Scan for the cell matching the given text and deliver its (x, y) coordinate at center. 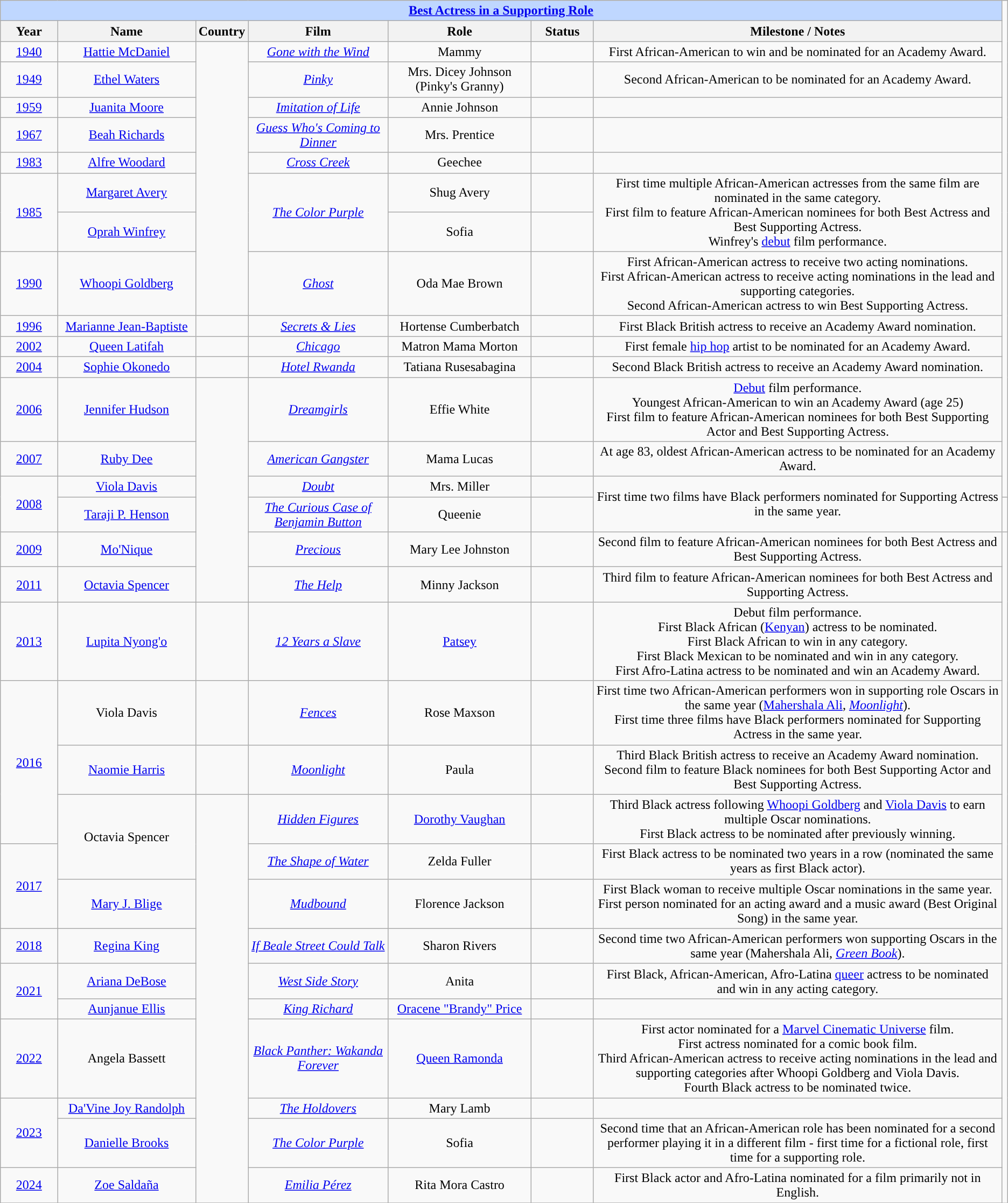
2011 (29, 585)
Mrs. Miller (460, 487)
Second time two African-American performers won supporting Oscars in the same year (Mahershala Ali, Green Book). (797, 946)
Geechee (460, 163)
Guess Who's Coming to Dinner (318, 135)
Mrs. Prentice (460, 135)
Oda Mae Brown (460, 283)
Rita Mora Castro (460, 1186)
Aunjanue Ellis (127, 1009)
Film (318, 31)
First Black, African-American, Afro-Latina queer actress to be nominated and win in any acting category. (797, 981)
Matron Mama Morton (460, 346)
Dreamgirls (318, 409)
1985 (29, 212)
1959 (29, 107)
Mudbound (318, 904)
Mo'Nique (127, 549)
Dorothy Vaughan (460, 819)
Doubt (318, 487)
Danielle Brooks (127, 1143)
Tatiana Rusesabagina (460, 367)
Country (222, 31)
Ethel Waters (127, 80)
Whoopi Goldberg (127, 283)
The Help (318, 585)
1940 (29, 52)
2022 (29, 1058)
At age 83, oldest African-American actress to be nominated for an Academy Award. (797, 459)
Jennifer Hudson (127, 409)
Naomie Harris (127, 770)
2023 (29, 1132)
Queen Ramonda (460, 1058)
First Black actress to be nominated two years in a row (nominated the same years as first Black actor). (797, 862)
The Curious Case of Benjamin Button (318, 515)
Sophie Okonedo (127, 367)
2018 (29, 946)
Oprah Winfrey (127, 232)
2006 (29, 409)
2024 (29, 1186)
2013 (29, 641)
Sharon Rivers (460, 946)
Alfre Woodard (127, 163)
2004 (29, 367)
Da'Vine Joy Randolph (127, 1108)
Name (127, 31)
Status (562, 31)
Mrs. Dicey Johnson (Pinky's Granny) (460, 80)
Year (29, 31)
1990 (29, 283)
Gone with the Wind (318, 52)
Ariana DeBose (127, 981)
Florence Jackson (460, 904)
Third film to feature African-American nominees for both Best Actress and Supporting Actress. (797, 585)
Regina King (127, 946)
Queen Latifah (127, 346)
Marianne Jean-Baptiste (127, 326)
Chicago (318, 346)
Hattie McDaniel (127, 52)
Paula (460, 770)
Milestone / Notes (797, 31)
If Beale Street Could Talk (318, 946)
Best Actress in a Supporting Role (501, 11)
Queenie (460, 515)
King Richard (318, 1009)
Annie Johnson (460, 107)
Minny Jackson (460, 585)
1967 (29, 135)
Mama Lucas (460, 459)
First time two films have Black performers nominated for Supporting Actress in the same year. (797, 504)
First Black actor and Afro-Latina nominated for a film primarily not in English. (797, 1186)
Hotel Rwanda (318, 367)
Second African-American to be nominated for an Academy Award. (797, 80)
1996 (29, 326)
First African-American to win and be nominated for an Academy Award. (797, 52)
2016 (29, 763)
Zelda Fuller (460, 862)
Pinky (318, 80)
Ruby Dee (127, 459)
2008 (29, 504)
Patsey (460, 641)
Ghost (318, 283)
Mary Lee Johnston (460, 549)
Precious (318, 549)
Second film to feature African-American nominees for both Best Actress and Best Supporting Actress. (797, 549)
Hidden Figures (318, 819)
Zoe Saldaña (127, 1186)
The Holdovers (318, 1108)
1983 (29, 163)
Secrets & Lies (318, 326)
Shug Avery (460, 193)
Black Panther: Wakanda Forever (318, 1058)
Taraji P. Henson (127, 515)
Margaret Avery (127, 193)
First Black British actress to receive an Academy Award nomination. (797, 326)
Anita (460, 981)
Imitation of Life (318, 107)
Rose Maxson (460, 713)
2007 (29, 459)
Mary Lamb (460, 1108)
Hortense Cumberbatch (460, 326)
Second Black British actress to receive an Academy Award nomination. (797, 367)
West Side Story (318, 981)
Lupita Nyong'o (127, 641)
12 Years a Slave (318, 641)
2009 (29, 549)
Mammy (460, 52)
Juanita Moore (127, 107)
First female hip hop artist to be nominated for an Academy Award. (797, 346)
Moonlight (318, 770)
The Shape of Water (318, 862)
2021 (29, 991)
Beah Richards (127, 135)
Fences (318, 713)
American Gangster (318, 459)
1949 (29, 80)
2017 (29, 886)
Angela Bassett (127, 1058)
2002 (29, 346)
Effie White (460, 409)
Cross Creek (318, 163)
Oracene "Brandy" Price (460, 1009)
Role (460, 31)
Mary J. Blige (127, 904)
Emilia Pérez (318, 1186)
